Find where the given text appears and provide that cell's center as (X, Y) coordinate. 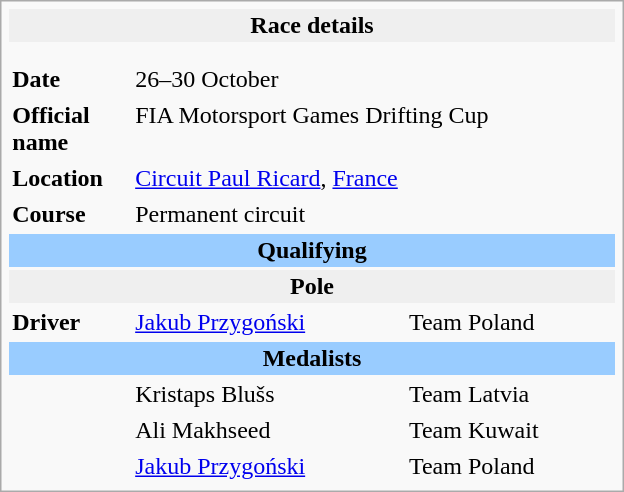
Circuit Paul Ricard, France (374, 178)
Ali Makhseed (268, 430)
FIA Motorsport Games Drifting Cup (374, 129)
Location (69, 178)
Qualifying (312, 250)
Race details (312, 26)
Medalists (312, 358)
Driver (69, 322)
26–30 October (268, 80)
Official name (69, 129)
Date (69, 80)
Kristaps Blušs (268, 394)
Course (69, 214)
Team Kuwait (510, 430)
Pole (312, 286)
Team Latvia (510, 394)
Permanent circuit (374, 214)
